Identify which cell holds the provided text, then report its (X, Y) central coordinate. 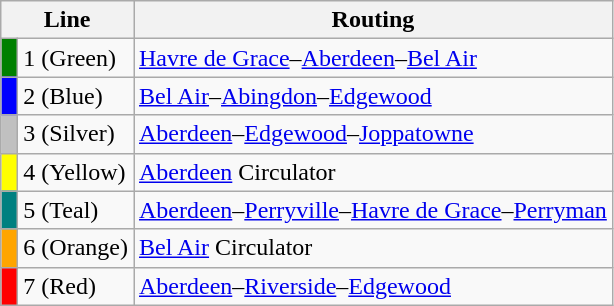
3 (Silver) (76, 134)
Line (68, 20)
2 (Blue) (76, 96)
Aberdeen–Edgewood–Joppatowne (374, 134)
4 (Yellow) (76, 172)
5 (Teal) (76, 210)
Aberdeen–Perryville–Havre de Grace–Perryman (374, 210)
1 (Green) (76, 58)
7 (Red) (76, 286)
Havre de Grace–Aberdeen–Bel Air (374, 58)
Routing (374, 20)
Bel Air–Abingdon–Edgewood (374, 96)
Aberdeen Circulator (374, 172)
Bel Air Circulator (374, 248)
Aberdeen–Riverside–Edgewood (374, 286)
6 (Orange) (76, 248)
